Detect which cell encompasses the target text, then output its [x, y] center coordinate. 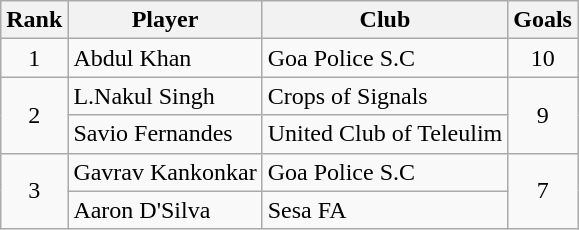
Club [385, 20]
Aaron D'Silva [165, 210]
9 [543, 115]
2 [34, 115]
Player [165, 20]
Gavrav Kankonkar [165, 172]
7 [543, 191]
10 [543, 58]
Rank [34, 20]
3 [34, 191]
Crops of Signals [385, 96]
United Club of Teleulim [385, 134]
Savio Fernandes [165, 134]
L.Nakul Singh [165, 96]
Goals [543, 20]
1 [34, 58]
Abdul Khan [165, 58]
Sesa FA [385, 210]
